Identify which cell holds the provided text, then report its (X, Y) central coordinate. 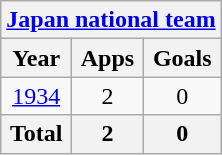
Apps (108, 58)
1934 (36, 96)
Year (36, 58)
Total (36, 134)
Japan national team (111, 20)
Goals (182, 58)
